Identify which cell holds the provided text, then report its [x, y] central coordinate. 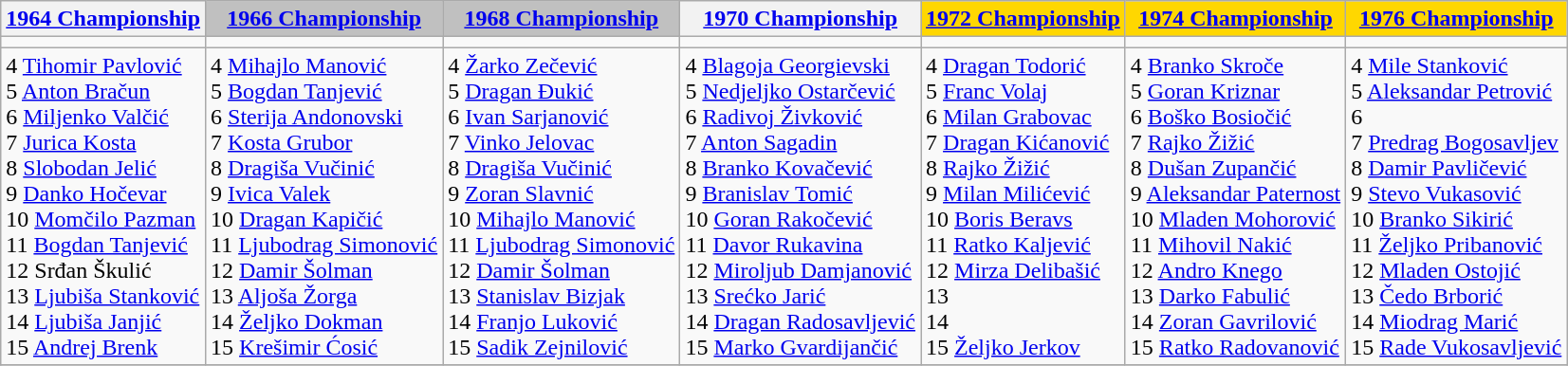
1966 Championship [324, 19]
1964 Championship [103, 19]
1970 Championship [801, 19]
1974 Championship [1235, 19]
1972 Championship [1024, 19]
1968 Championship [562, 19]
1976 Championship [1457, 19]
